Scan for the cell matching the given text and deliver its [x, y] coordinate at center. 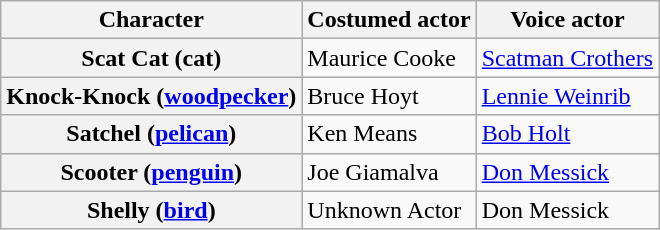
Maurice Cooke [389, 58]
Knock-Knock (woodpecker) [152, 96]
Bruce Hoyt [389, 96]
Scatman Crothers [567, 58]
Costumed actor [389, 20]
Satchel (pelican) [152, 134]
Bob Holt [567, 134]
Voice actor [567, 20]
Shelly (bird) [152, 210]
Scooter (penguin) [152, 172]
Ken Means [389, 134]
Scat Cat (cat) [152, 58]
Unknown Actor [389, 210]
Joe Giamalva [389, 172]
Lennie Weinrib [567, 96]
Character [152, 20]
